For the text-containing cell, return its midpoint in [x, y] coordinate format. 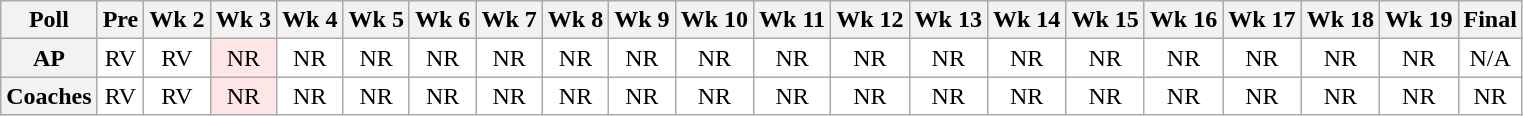
Wk 19 [1419, 20]
Wk 16 [1183, 20]
AP [49, 58]
Wk 2 [177, 20]
Wk 5 [376, 20]
Wk 3 [243, 20]
Pre [120, 20]
Poll [49, 20]
Coaches [49, 96]
Wk 4 [310, 20]
Wk 9 [642, 20]
Wk 11 [792, 20]
Wk 17 [1262, 20]
Wk 18 [1340, 20]
Wk 14 [1026, 20]
Wk 13 [948, 20]
Wk 12 [870, 20]
Wk 6 [442, 20]
Wk 10 [714, 20]
N/A [1490, 58]
Wk 8 [575, 20]
Final [1490, 20]
Wk 15 [1105, 20]
Wk 7 [509, 20]
